Output the (x, y) coordinate of the center of the cell containing the given text.  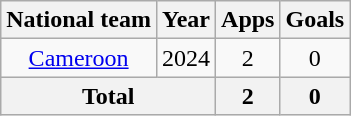
Total (108, 96)
Cameroon (79, 58)
National team (79, 20)
Year (186, 20)
Goals (315, 20)
Apps (248, 20)
2024 (186, 58)
